For the text-containing cell, return its midpoint in (X, Y) coordinate format. 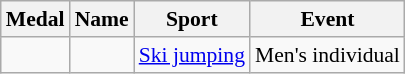
Event (328, 19)
Sport (192, 19)
Name (102, 19)
Men's individual (328, 55)
Medal (36, 19)
Ski jumping (192, 55)
